For the text-containing cell, return its midpoint in (x, y) coordinate format. 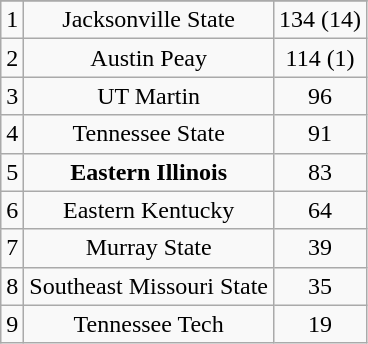
7 (12, 248)
134 (14) (320, 20)
Jacksonville State (149, 20)
9 (12, 324)
35 (320, 286)
19 (320, 324)
114 (1) (320, 58)
1 (12, 20)
Eastern Illinois (149, 172)
5 (12, 172)
64 (320, 210)
8 (12, 286)
Tennessee State (149, 134)
Southeast Missouri State (149, 286)
83 (320, 172)
6 (12, 210)
2 (12, 58)
Austin Peay (149, 58)
Murray State (149, 248)
3 (12, 96)
91 (320, 134)
39 (320, 248)
4 (12, 134)
Tennessee Tech (149, 324)
96 (320, 96)
UT Martin (149, 96)
Eastern Kentucky (149, 210)
